Provide the [x, y] coordinate of the cell's center where the given text is located.  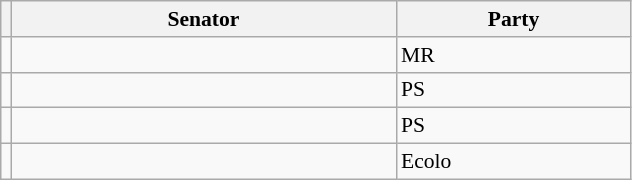
MR [514, 55]
Party [514, 19]
Senator [204, 19]
Ecolo [514, 162]
